Find where the given text appears and provide that cell's center as (X, Y) coordinate. 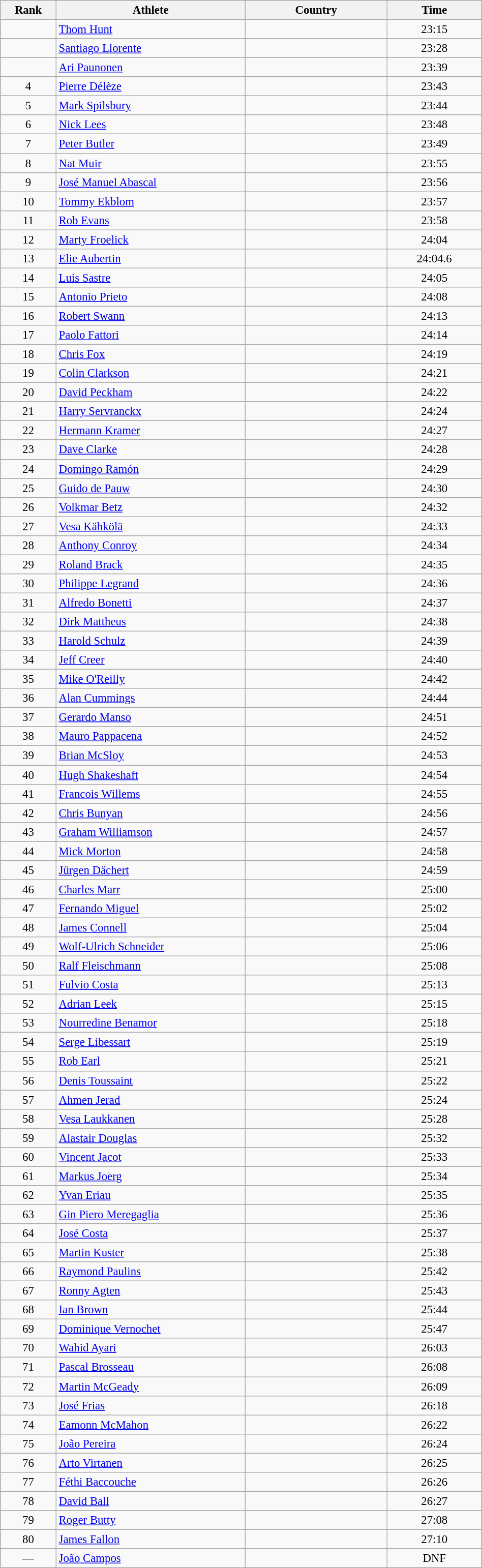
44 (28, 851)
Raymond Paulins (150, 1272)
25:06 (434, 947)
37 (28, 717)
Yvan Eriau (150, 1195)
Marty Froelick (150, 239)
25:24 (434, 1100)
James Connell (150, 927)
João Pereira (150, 1443)
Volkmar Betz (150, 507)
Time (434, 10)
Rank (28, 10)
24:32 (434, 507)
49 (28, 947)
16 (28, 316)
23:28 (434, 48)
25:37 (434, 1233)
24:58 (434, 851)
Luis Sastre (150, 278)
Dominique Vernochet (150, 1329)
Ian Brown (150, 1310)
18 (28, 354)
Alfredo Bonetti (150, 602)
21 (28, 411)
47 (28, 909)
26:22 (434, 1425)
23:55 (434, 163)
24:59 (434, 870)
74 (28, 1425)
24:36 (434, 584)
Adrian Leek (150, 1004)
Féthi Baccouche (150, 1482)
45 (28, 870)
24:29 (434, 469)
Nat Muir (150, 163)
25:38 (434, 1253)
Jeff Creer (150, 660)
24:33 (434, 526)
Thom Hunt (150, 29)
8 (28, 163)
Charles Marr (150, 889)
Serge Libessart (150, 1042)
24:55 (434, 794)
Harold Schulz (150, 641)
24:04 (434, 239)
Colin Clarkson (150, 373)
23:58 (434, 220)
James Fallon (150, 1539)
26:24 (434, 1443)
6 (28, 125)
Philippe Legrand (150, 584)
80 (28, 1539)
14 (28, 278)
25:08 (434, 966)
33 (28, 641)
25:15 (434, 1004)
25:32 (434, 1138)
Guido de Pauw (150, 488)
Peter Butler (150, 144)
7 (28, 144)
24:27 (434, 431)
30 (28, 584)
Paolo Fattori (150, 335)
24:54 (434, 775)
Roger Butty (150, 1520)
Athlete (150, 10)
Pierre Délèze (150, 86)
25 (28, 488)
79 (28, 1520)
24:14 (434, 335)
10 (28, 201)
24:57 (434, 832)
José Frias (150, 1405)
24:21 (434, 373)
42 (28, 813)
25:22 (434, 1080)
55 (28, 1062)
11 (28, 220)
25:42 (434, 1272)
Fernando Miguel (150, 909)
12 (28, 239)
24:53 (434, 756)
17 (28, 335)
26:26 (434, 1482)
9 (28, 182)
25:44 (434, 1310)
David Peckham (150, 393)
27:08 (434, 1520)
Harry Servranckx (150, 411)
Santiago Llorente (150, 48)
26 (28, 507)
24:42 (434, 679)
Roland Brack (150, 564)
Fulvio Costa (150, 985)
24:51 (434, 717)
73 (28, 1405)
15 (28, 297)
Martin Kuster (150, 1253)
Gerardo Manso (150, 717)
52 (28, 1004)
Denis Toussaint (150, 1080)
DNF (434, 1558)
32 (28, 622)
Tommy Ekblom (150, 201)
Arto Virtanen (150, 1463)
24:08 (434, 297)
60 (28, 1157)
Country (316, 10)
19 (28, 373)
Vesa Kähkölä (150, 526)
46 (28, 889)
57 (28, 1100)
Martin McGeady (150, 1386)
23:15 (434, 29)
68 (28, 1310)
24:37 (434, 602)
64 (28, 1233)
23:44 (434, 106)
31 (28, 602)
Hermann Kramer (150, 431)
34 (28, 660)
25:18 (434, 1023)
53 (28, 1023)
24:22 (434, 393)
24 (28, 469)
41 (28, 794)
23 (28, 450)
25:36 (434, 1214)
23:48 (434, 125)
David Ball (150, 1501)
36 (28, 698)
Mauro Pappacena (150, 737)
José Costa (150, 1233)
24:38 (434, 622)
25:28 (434, 1119)
Mick Morton (150, 851)
26:25 (434, 1463)
25:19 (434, 1042)
Rob Earl (150, 1062)
26:18 (434, 1405)
39 (28, 756)
25:02 (434, 909)
24:40 (434, 660)
29 (28, 564)
66 (28, 1272)
59 (28, 1138)
24:05 (434, 278)
25:00 (434, 889)
22 (28, 431)
24:28 (434, 450)
24:39 (434, 641)
24:19 (434, 354)
13 (28, 259)
Markus Joerg (150, 1176)
Nourredine Benamor (150, 1023)
Mike O'Reilly (150, 679)
28 (28, 546)
35 (28, 679)
51 (28, 985)
23:57 (434, 201)
Ahmen Jerad (150, 1100)
Eamonn McMahon (150, 1425)
25:04 (434, 927)
25:34 (434, 1176)
4 (28, 86)
24:52 (434, 737)
50 (28, 966)
77 (28, 1482)
Pascal Brosseau (150, 1367)
26:03 (434, 1348)
40 (28, 775)
24:56 (434, 813)
48 (28, 927)
62 (28, 1195)
Robert Swann (150, 316)
Antonio Prieto (150, 297)
Brian McSloy (150, 756)
76 (28, 1463)
Ralf Fleischmann (150, 966)
58 (28, 1119)
25:21 (434, 1062)
70 (28, 1348)
José Manuel Abascal (150, 182)
23:43 (434, 86)
24:44 (434, 698)
75 (28, 1443)
Wahid Ayari (150, 1348)
Ronny Agten (150, 1291)
Domingo Ramón (150, 469)
26:08 (434, 1367)
5 (28, 106)
Elie Aubertin (150, 259)
24:24 (434, 411)
63 (28, 1214)
72 (28, 1386)
Ari Paunonen (150, 68)
Chris Fox (150, 354)
Gin Piero Meregaglia (150, 1214)
Chris Bunyan (150, 813)
24:30 (434, 488)
54 (28, 1042)
67 (28, 1291)
Dave Clarke (150, 450)
20 (28, 393)
Anthony Conroy (150, 546)
25:33 (434, 1157)
78 (28, 1501)
27 (28, 526)
26:09 (434, 1386)
25:35 (434, 1195)
65 (28, 1253)
Francois Willems (150, 794)
71 (28, 1367)
24:04.6 (434, 259)
23:56 (434, 182)
24:34 (434, 546)
Jürgen Dächert (150, 870)
23:49 (434, 144)
Alan Cummings (150, 698)
Vincent Jacot (150, 1157)
24:35 (434, 564)
27:10 (434, 1539)
Mark Spilsbury (150, 106)
23:39 (434, 68)
25:13 (434, 985)
56 (28, 1080)
Nick Lees (150, 125)
Dirk Mattheus (150, 622)
69 (28, 1329)
Hugh Shakeshaft (150, 775)
25:43 (434, 1291)
Vesa Laukkanen (150, 1119)
25:47 (434, 1329)
61 (28, 1176)
Wolf-Ulrich Schneider (150, 947)
João Campos (150, 1558)
Rob Evans (150, 220)
Alastair Douglas (150, 1138)
26:27 (434, 1501)
Graham Williamson (150, 832)
38 (28, 737)
43 (28, 832)
— (28, 1558)
24:13 (434, 316)
